Find where the given text appears and provide that cell's center as (X, Y) coordinate. 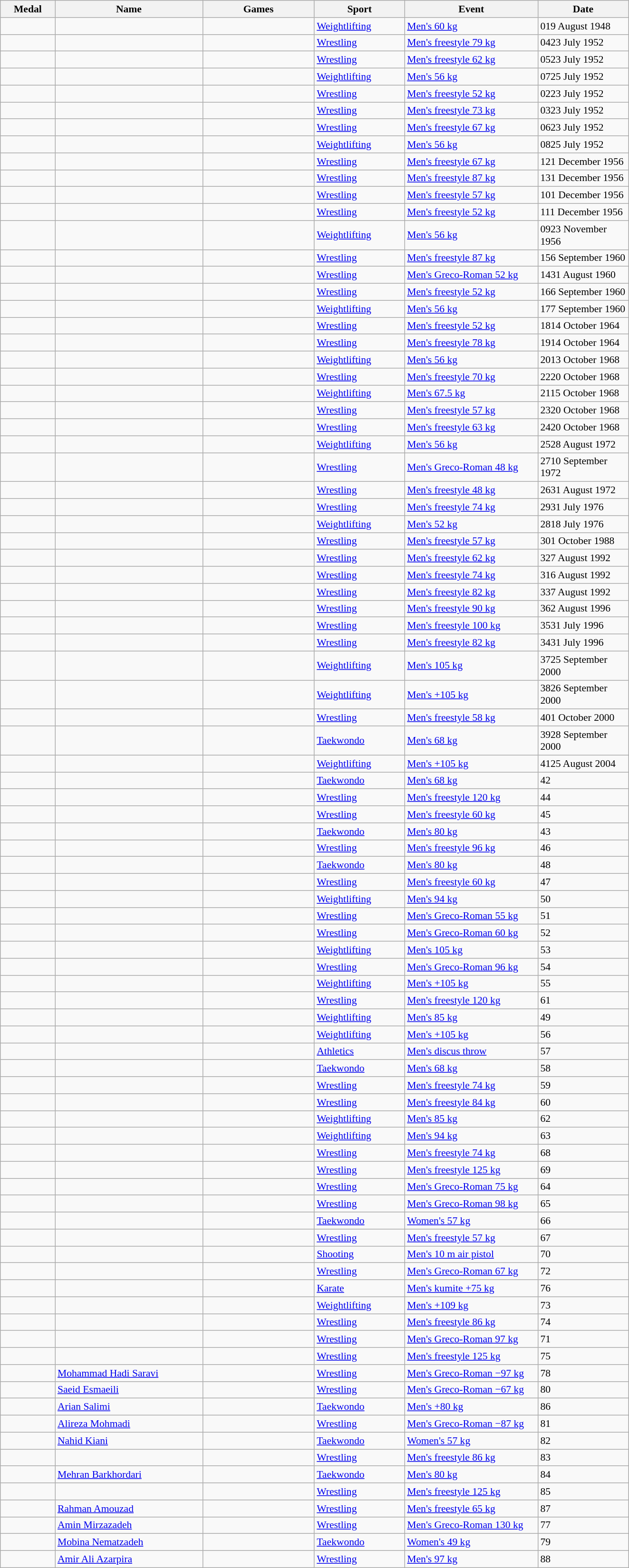
75 (583, 1356)
327 August 1992 (583, 558)
Arian Salimi (129, 1407)
Men's freestyle 90 kg (471, 609)
401 October 2000 (583, 718)
68 (583, 1153)
55 (583, 984)
69 (583, 1170)
3826 September 2000 (583, 695)
Women's 49 kg (471, 1542)
83 (583, 1458)
Men's Greco-Roman −67 kg (471, 1390)
3928 September 2000 (583, 740)
86 (583, 1407)
0923 November 1956 (583, 235)
4125 August 2004 (583, 764)
47 (583, 882)
3725 September 2000 (583, 665)
2710 September 1972 (583, 468)
43 (583, 832)
77 (583, 1525)
Nahid Kiani (129, 1441)
Alireza Mohmadi (129, 1424)
Men's Greco-Roman 48 kg (471, 468)
0323 July 1952 (583, 111)
121 December 1956 (583, 162)
42 (583, 781)
1814 October 1964 (583, 326)
111 December 1956 (583, 212)
65 (583, 1204)
52 (583, 933)
101 December 1956 (583, 195)
Shooting (359, 1254)
Medal (28, 9)
59 (583, 1085)
80 (583, 1390)
0523 July 1952 (583, 60)
0423 July 1952 (583, 43)
166 September 1960 (583, 292)
Men's Greco-Roman 67 kg (471, 1272)
50 (583, 899)
0623 July 1952 (583, 128)
2528 August 1972 (583, 444)
Athletics (359, 1052)
72 (583, 1272)
Men's +80 kg (471, 1407)
Men's freestyle 96 kg (471, 848)
87 (583, 1509)
73 (583, 1305)
88 (583, 1559)
78 (583, 1373)
Rahman Amouzad (129, 1509)
74 (583, 1322)
53 (583, 950)
1914 October 1964 (583, 343)
Men's freestyle 78 kg (471, 343)
82 (583, 1441)
58 (583, 1069)
Men's freestyle 73 kg (471, 111)
Men's 10 m air pistol (471, 1254)
Men's Greco-Roman −87 kg (471, 1424)
3531 July 1996 (583, 626)
71 (583, 1339)
2320 October 1968 (583, 411)
48 (583, 865)
3431 July 1996 (583, 643)
45 (583, 814)
Men's 60 kg (471, 26)
Date (583, 9)
0725 July 1952 (583, 77)
62 (583, 1119)
46 (583, 848)
2115 October 1968 (583, 393)
337 August 1992 (583, 592)
Sport (359, 9)
Saeid Esmaeili (129, 1390)
2013 October 1968 (583, 360)
Amir Ali Azarpira (129, 1559)
2420 October 1968 (583, 428)
156 September 1960 (583, 258)
019 August 1948 (583, 26)
Men's kumite +75 kg (471, 1289)
85 (583, 1492)
Event (471, 9)
60 (583, 1102)
131 December 1956 (583, 178)
177 September 1960 (583, 309)
Amin Mirzazadeh (129, 1525)
57 (583, 1052)
Mobina Nematzadeh (129, 1542)
Men's 67.5 kg (471, 393)
2631 August 1972 (583, 490)
362 August 1996 (583, 609)
Men's Greco-Roman 75 kg (471, 1187)
Men's Greco-Roman 96 kg (471, 967)
0825 July 1952 (583, 144)
Men's Greco-Roman 98 kg (471, 1204)
Men's +109 kg (471, 1305)
Men's freestyle 48 kg (471, 490)
Men's 52 kg (471, 524)
51 (583, 916)
70 (583, 1254)
Men's freestyle 63 kg (471, 428)
Men's Greco-Roman 55 kg (471, 916)
Men's freestyle 84 kg (471, 1102)
Mehran Barkhordari (129, 1475)
2931 July 1976 (583, 507)
Men's Greco-Roman 97 kg (471, 1339)
Men's freestyle 70 kg (471, 377)
56 (583, 1034)
44 (583, 798)
Men's freestyle 100 kg (471, 626)
Men's freestyle 65 kg (471, 1509)
81 (583, 1424)
49 (583, 1018)
67 (583, 1238)
Men's Greco-Roman 130 kg (471, 1525)
Men's freestyle 58 kg (471, 718)
Games (259, 9)
63 (583, 1136)
61 (583, 1001)
64 (583, 1187)
0223 July 1952 (583, 94)
316 August 1992 (583, 575)
Men's discus throw (471, 1052)
1431 August 1960 (583, 275)
301 October 1988 (583, 541)
54 (583, 967)
76 (583, 1289)
Men's Greco-Roman −97 kg (471, 1373)
Mohammad Hadi Saravi (129, 1373)
Men's Greco-Roman 60 kg (471, 933)
79 (583, 1542)
2220 October 1968 (583, 377)
84 (583, 1475)
Men's 97 kg (471, 1559)
2818 July 1976 (583, 524)
Name (129, 9)
Men's Greco-Roman 52 kg (471, 275)
66 (583, 1221)
Karate (359, 1289)
Men's freestyle 79 kg (471, 43)
